For the text-containing cell, return its midpoint in (X, Y) coordinate format. 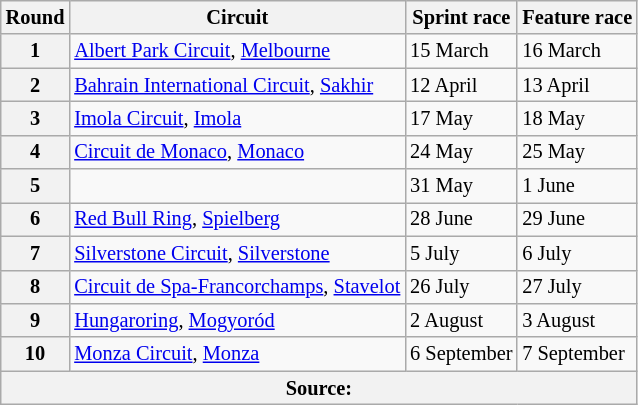
6 July (577, 253)
9 (36, 320)
7 September (577, 354)
17 May (461, 118)
3 (36, 118)
Silverstone Circuit, Silverstone (237, 253)
15 March (461, 51)
Circuit de Spa-Francorchamps, Stavelot (237, 287)
Hungaroring, Mogyoród (237, 320)
Circuit (237, 17)
18 May (577, 118)
3 August (577, 320)
1 June (577, 186)
24 May (461, 152)
Feature race (577, 17)
Circuit de Monaco, Monaco (237, 152)
Round (36, 17)
Red Bull Ring, Spielberg (237, 219)
2 August (461, 320)
Source: (319, 388)
Bahrain International Circuit, Sakhir (237, 85)
5 July (461, 253)
12 April (461, 85)
27 July (577, 287)
Sprint race (461, 17)
5 (36, 186)
25 May (577, 152)
6 (36, 219)
29 June (577, 219)
26 July (461, 287)
Albert Park Circuit, Melbourne (237, 51)
2 (36, 85)
7 (36, 253)
10 (36, 354)
16 March (577, 51)
8 (36, 287)
28 June (461, 219)
31 May (461, 186)
Imola Circuit, Imola (237, 118)
13 April (577, 85)
1 (36, 51)
Monza Circuit, Monza (237, 354)
6 September (461, 354)
4 (36, 152)
